For the text-containing cell, return its midpoint in (x, y) coordinate format. 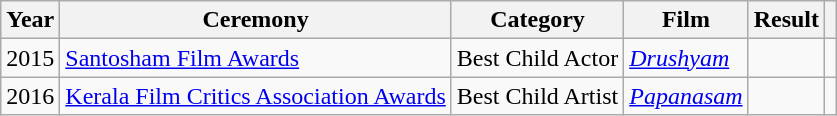
2016 (30, 96)
Film (686, 20)
Year (30, 20)
Kerala Film Critics Association Awards (256, 96)
Santosham Film Awards (256, 58)
Best Child Actor (537, 58)
Best Child Artist (537, 96)
Papanasam (686, 96)
Drushyam (686, 58)
2015 (30, 58)
Ceremony (256, 20)
Result (786, 20)
Category (537, 20)
